Determine the (x, y) coordinate at the center of the cell enclosing the given text.  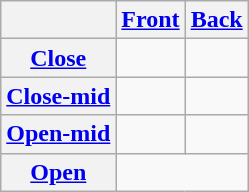
Close-mid (58, 96)
Back (216, 20)
Open (58, 172)
Front (150, 20)
Open-mid (58, 134)
Close (58, 58)
